Extract the [x, y] coordinate from the center of the cell holding the provided text.  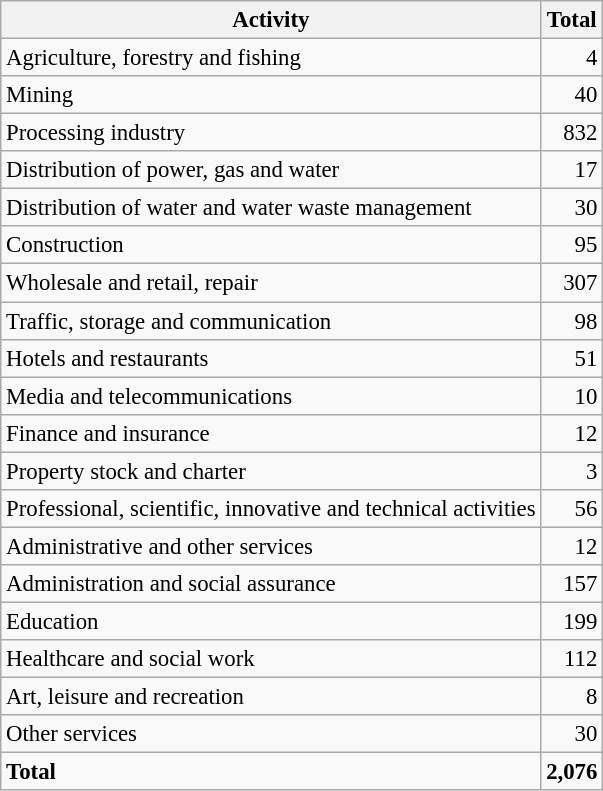
17 [572, 170]
199 [572, 621]
40 [572, 95]
112 [572, 659]
Professional, scientific, innovative and technical activities [271, 509]
4 [572, 58]
98 [572, 321]
Finance and insurance [271, 433]
95 [572, 245]
Property stock and charter [271, 471]
Media and telecommunications [271, 396]
Art, leisure and recreation [271, 697]
Other services [271, 734]
Traffic, storage and communication [271, 321]
Construction [271, 245]
Administrative and other services [271, 546]
56 [572, 509]
3 [572, 471]
2,076 [572, 772]
Processing industry [271, 133]
Activity [271, 20]
Healthcare and social work [271, 659]
Distribution of water and water waste management [271, 208]
Wholesale and retail, repair [271, 283]
832 [572, 133]
307 [572, 283]
Mining [271, 95]
Distribution of power, gas and water [271, 170]
Education [271, 621]
157 [572, 584]
Hotels and restaurants [271, 358]
10 [572, 396]
51 [572, 358]
Administration and social assurance [271, 584]
8 [572, 697]
Agriculture, forestry and fishing [271, 58]
